Detect which cell encompasses the target text, then output its (X, Y) center coordinate. 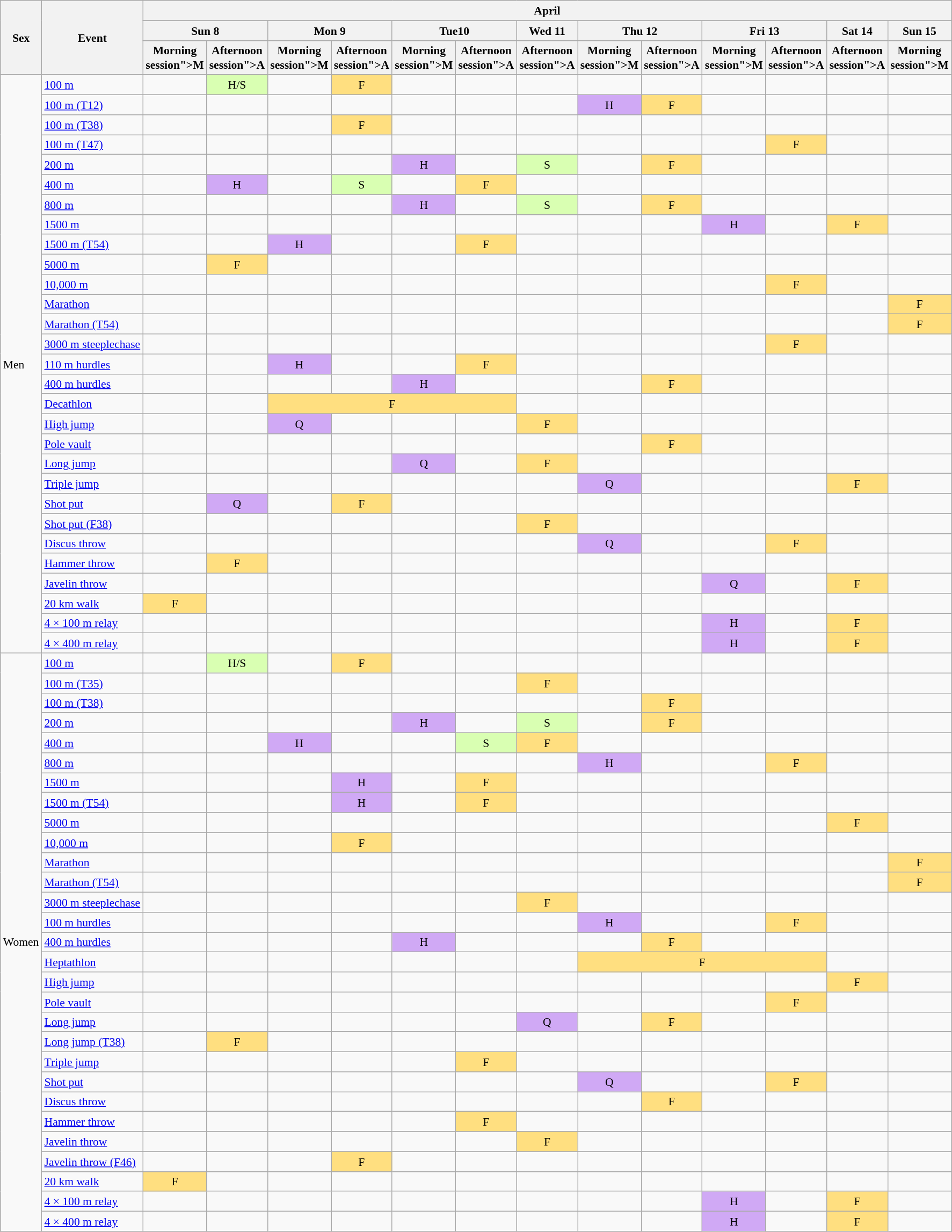
Decathlon (92, 404)
100 m (T47) (92, 145)
Tue10 (454, 30)
Wed 11 (547, 30)
Javelin throw (F46) (92, 1161)
110 m hurdles (92, 364)
Fri 13 (765, 30)
Heptathlon (92, 962)
Women (21, 942)
Sat 14 (857, 30)
Thu 12 (640, 30)
100 m (T12) (92, 105)
Sex (21, 38)
Shot put (F38) (92, 523)
Mon 9 (330, 30)
Event (92, 38)
100 m hurdles (92, 923)
Long jump (T38) (92, 1042)
Sun 8 (205, 30)
100 m (T35) (92, 683)
Sun 15 (919, 30)
Men (21, 364)
April (547, 11)
